Search for the cell housing the specified text and yield its [X, Y] center coordinate. 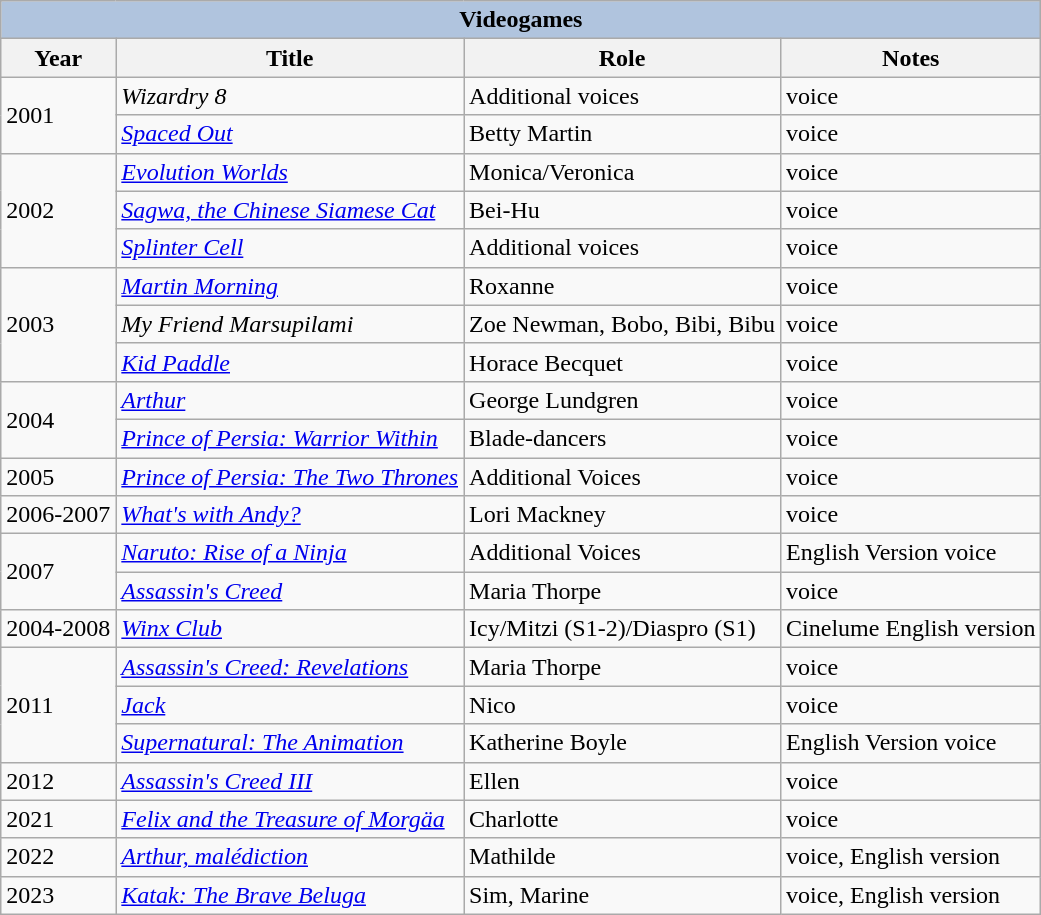
2003 [58, 324]
Prince of Persia: The Two Thrones [290, 477]
Wizardry 8 [290, 96]
Title [290, 58]
Zoe Newman, Bobo, Bibi, Bibu [622, 324]
Arthur [290, 400]
Winx Club [290, 629]
Blade-dancers [622, 438]
2007 [58, 572]
Monica/Veronica [622, 172]
Evolution Worlds [290, 172]
Assassin's Creed III [290, 781]
Assassin's Creed: Revelations [290, 667]
What's with Andy? [290, 515]
Assassin's Creed [290, 591]
Spaced Out [290, 134]
2004 [58, 419]
2021 [58, 819]
Arthur, malédiction [290, 857]
Mathilde [622, 857]
2004-2008 [58, 629]
2001 [58, 115]
Lori Mackney [622, 515]
Year [58, 58]
Horace Becquet [622, 362]
Charlotte [622, 819]
My Friend Marsupilami [290, 324]
2023 [58, 895]
2022 [58, 857]
2011 [58, 705]
Sagwa, the Chinese Siamese Cat [290, 210]
Icy/Mitzi (S1-2)/Diaspro (S1) [622, 629]
Martin Morning [290, 286]
Naruto: Rise of a Ninja [290, 553]
Katherine Boyle [622, 743]
Nico [622, 705]
Bei-Hu [622, 210]
2005 [58, 477]
Betty Martin [622, 134]
Videogames [521, 20]
Prince of Persia: Warrior Within [290, 438]
Role [622, 58]
Splinter Cell [290, 248]
Roxanne [622, 286]
2002 [58, 210]
2006-2007 [58, 515]
George Lundgren [622, 400]
Jack [290, 705]
Sim, Marine [622, 895]
Ellen [622, 781]
Kid Paddle [290, 362]
Notes [911, 58]
2012 [58, 781]
Felix and the Treasure of Morgäa [290, 819]
Supernatural: The Animation [290, 743]
Katak: The Brave Beluga [290, 895]
Cinelume English version [911, 629]
